Capture the cell that displays the provided text and extract its [x, y] central coordinate. 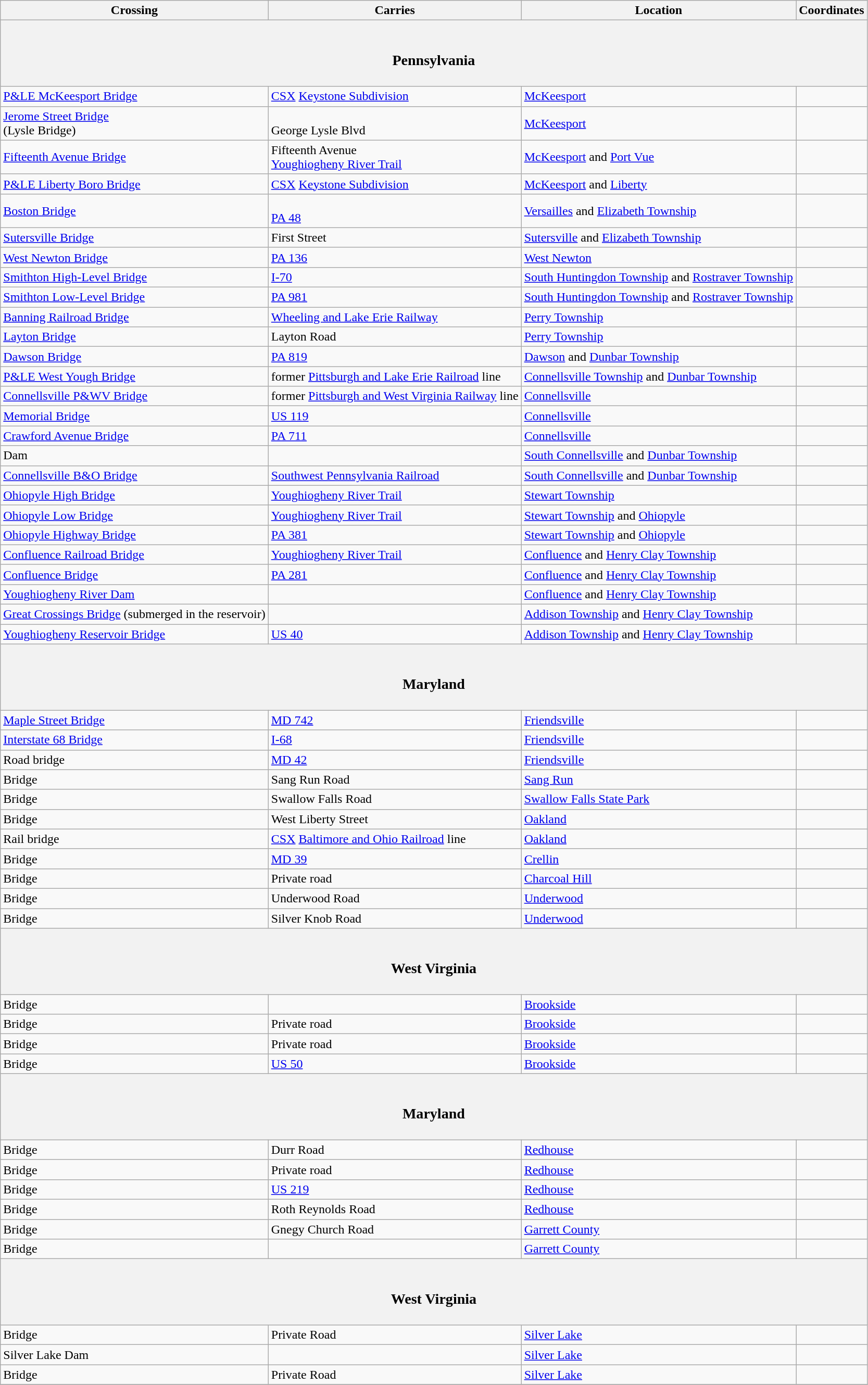
Silver Knob Road [395, 918]
former Pittsburgh and Lake Erie Railroad line [395, 376]
Wheeling and Lake Erie Railway [395, 317]
Dawson Bridge [134, 357]
Crellin [659, 859]
US 119 [395, 416]
MD 742 [395, 720]
US 40 [395, 634]
Location [659, 10]
P&LE Liberty Boro Bridge [134, 184]
Boston Bridge [134, 210]
Rail bridge [134, 839]
Charcoal Hill [659, 878]
Underwood Road [395, 898]
Crawford Avenue Bridge [134, 436]
PA 711 [395, 436]
I-70 [395, 277]
PA 381 [395, 535]
US 219 [395, 1189]
Ohiopyle Low Bridge [134, 515]
Smithton Low-Level Bridge [134, 297]
PA 819 [395, 357]
George Lysle Blvd [395, 123]
Dawson and Dunbar Township [659, 357]
PA 281 [395, 574]
Crossing [134, 10]
Sang Run [659, 779]
Sang Run Road [395, 779]
Roth Reynolds Road [395, 1209]
Jerome Street Bridge(Lysle Bridge) [134, 123]
I-68 [395, 740]
MD 42 [395, 760]
Great Crossings Bridge (submerged in the reservoir) [134, 614]
Road bridge [134, 760]
Swallow Falls Road [395, 799]
Interstate 68 Bridge [134, 740]
Youghiogheny Reservoir Bridge [134, 634]
Memorial Bridge [134, 416]
CSX Baltimore and Ohio Railroad line [395, 839]
MD 39 [395, 859]
PA 136 [395, 257]
Fifteenth Avenue Bridge [134, 157]
Youghiogheny River Dam [134, 594]
Ohiopyle Highway Bridge [134, 535]
former Pittsburgh and West Virginia Railway line [395, 396]
West Liberty Street [395, 819]
US 50 [395, 1064]
First Street [395, 237]
P&LE McKeesport Bridge [134, 96]
Dam [134, 456]
West Newton Bridge [134, 257]
Ohiopyle High Bridge [134, 495]
Stewart Township [659, 495]
PA 48 [395, 210]
Coordinates [832, 10]
Southwest Pennsylvania Railroad [395, 475]
McKeesport and Port Vue [659, 157]
Confluence Bridge [134, 574]
P&LE West Yough Bridge [134, 376]
Sutersville and Elizabeth Township [659, 237]
Connellsville Township and Dunbar Township [659, 376]
Gnegy Church Road [395, 1229]
Pennsylvania [434, 53]
Connellsville P&WV Bridge [134, 396]
Layton Bridge [134, 337]
Fifteenth AvenueYoughiogheny River Trail [395, 157]
Durr Road [395, 1150]
Confluence Railroad Bridge [134, 555]
West Newton [659, 257]
McKeesport and Liberty [659, 184]
Connellsville B&O Bridge [134, 475]
Layton Road [395, 337]
PA 981 [395, 297]
Silver Lake Dam [134, 1355]
Sutersville Bridge [134, 237]
Banning Railroad Bridge [134, 317]
Versailles and Elizabeth Township [659, 210]
Carries [395, 10]
Maple Street Bridge [134, 720]
Swallow Falls State Park [659, 799]
Smithton High-Level Bridge [134, 277]
